Search for the cell housing the specified text and yield its (x, y) center coordinate. 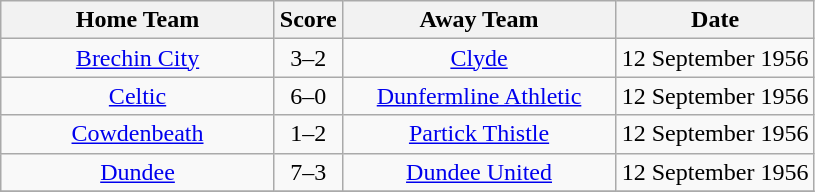
Date (716, 20)
Clyde (479, 58)
Home Team (138, 20)
Cowdenbeath (138, 134)
Celtic (138, 96)
Dundee United (479, 172)
Partick Thistle (479, 134)
7–3 (308, 172)
Dundee (138, 172)
Brechin City (138, 58)
Away Team (479, 20)
1–2 (308, 134)
Score (308, 20)
Dunfermline Athletic (479, 96)
6–0 (308, 96)
3–2 (308, 58)
